For the text-containing cell, return its midpoint in (X, Y) coordinate format. 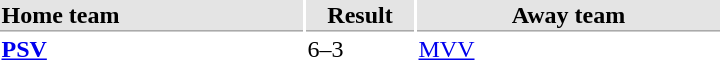
Away team (568, 16)
Result (360, 16)
Home team (152, 16)
